For the text-containing cell, return its midpoint in [x, y] coordinate format. 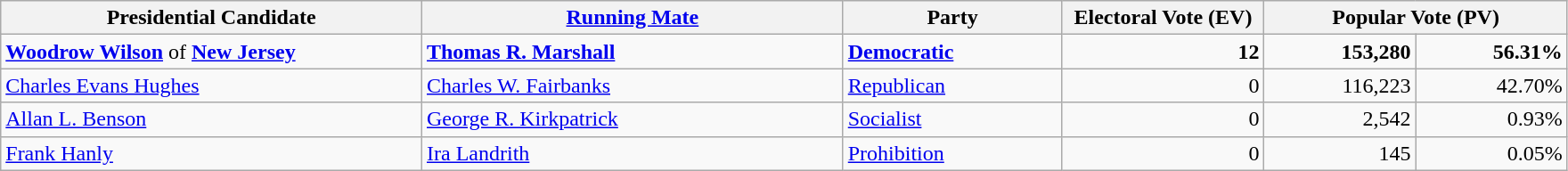
12 [1164, 52]
2,542 [1340, 119]
0.05% [1491, 153]
Charles W. Fairbanks [633, 85]
Thomas R. Marshall [633, 52]
Charles Evans Hughes [212, 85]
Popular Vote (PV) [1416, 18]
Ira Landrith [633, 153]
Republican [952, 85]
Democratic [952, 52]
0.93% [1491, 119]
42.70% [1491, 85]
Socialist [952, 119]
Woodrow Wilson of New Jersey [212, 52]
Party [952, 18]
Frank Hanly [212, 153]
56.31% [1491, 52]
116,223 [1340, 85]
George R. Kirkpatrick [633, 119]
Presidential Candidate [212, 18]
153,280 [1340, 52]
145 [1340, 153]
Prohibition [952, 153]
Electoral Vote (EV) [1164, 18]
Running Mate [633, 18]
Allan L. Benson [212, 119]
